Provide the (X, Y) coordinate of the cell's center where the given text is located.  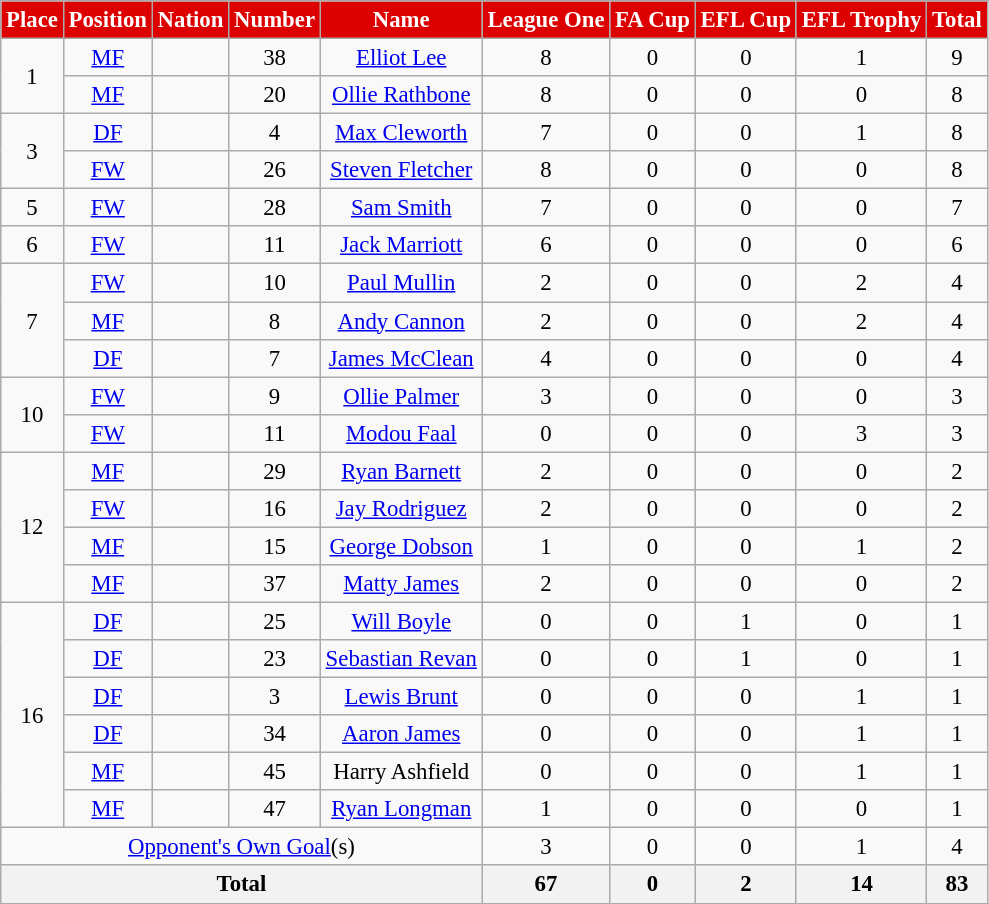
Sam Smith (401, 208)
Name (401, 20)
29 (275, 471)
37 (275, 584)
Nation (190, 20)
Modou Faal (401, 433)
26 (275, 170)
5 (32, 208)
34 (275, 734)
Elliot Lee (401, 58)
League One (546, 20)
Andy Cannon (401, 321)
Sebastian Revan (401, 659)
EFL Trophy (861, 20)
Lewis Brunt (401, 697)
38 (275, 58)
Ollie Rathbone (401, 95)
Aaron James (401, 734)
28 (275, 208)
Steven Fletcher (401, 170)
Number (275, 20)
Position (108, 20)
15 (275, 546)
Ryan Longman (401, 809)
Max Cleworth (401, 133)
25 (275, 621)
45 (275, 772)
Jay Rodriguez (401, 509)
Will Boyle (401, 621)
47 (275, 809)
23 (275, 659)
EFL Cup (746, 20)
Ryan Barnett (401, 471)
67 (546, 885)
Ollie Palmer (401, 396)
FA Cup (653, 20)
12 (32, 527)
83 (957, 885)
Jack Marriott (401, 245)
Matty James (401, 584)
George Dobson (401, 546)
James McClean (401, 358)
Paul Mullin (401, 283)
Harry Ashfield (401, 772)
14 (861, 885)
Opponent's Own Goal(s) (242, 847)
Place (32, 20)
20 (275, 95)
